Detect which cell encompasses the target text, then output its (X, Y) center coordinate. 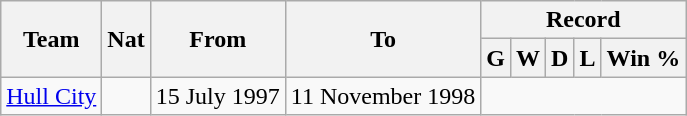
11 November 1998 (382, 96)
Team (52, 39)
From (218, 39)
G (496, 58)
Hull City (52, 96)
D (560, 58)
Nat (126, 39)
15 July 1997 (218, 96)
W (528, 58)
To (382, 39)
L (588, 58)
Record (584, 20)
Win % (644, 58)
